Return the [X, Y] coordinate for the center point of the cell that contains the specified text.  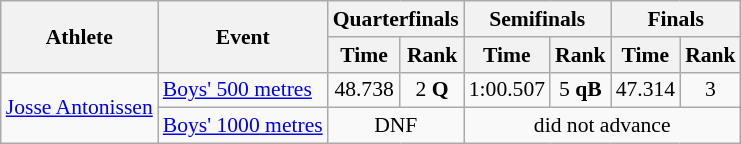
48.738 [364, 90]
1:00.507 [507, 90]
47.314 [646, 90]
Athlete [80, 36]
3 [710, 90]
DNF [396, 126]
5 qB [580, 90]
Josse Antonissen [80, 108]
Event [243, 36]
did not advance [602, 126]
Semifinals [538, 19]
Boys' 500 metres [243, 90]
Quarterfinals [396, 19]
Boys' 1000 metres [243, 126]
Finals [676, 19]
2 Q [432, 90]
